For the text-containing cell, return its midpoint in [x, y] coordinate format. 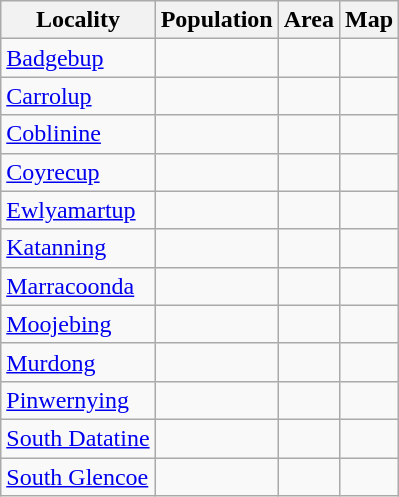
Area [308, 20]
Coblinine [78, 134]
Murdong [78, 362]
Population [216, 20]
Moojebing [78, 324]
Badgebup [78, 58]
Ewlyamartup [78, 210]
Katanning [78, 248]
South Datatine [78, 438]
Coyrecup [78, 172]
Carrolup [78, 96]
Map [368, 20]
Marracoonda [78, 286]
Pinwernying [78, 400]
South Glencoe [78, 477]
Locality [78, 20]
